Scan for the cell matching the given text and deliver its [X, Y] coordinate at center. 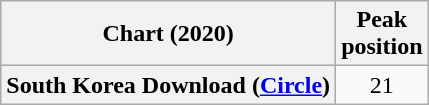
Chart (2020) [168, 34]
21 [382, 85]
Peakposition [382, 34]
South Korea Download (Circle) [168, 85]
